Scan for the cell matching the given text and deliver its (x, y) coordinate at center. 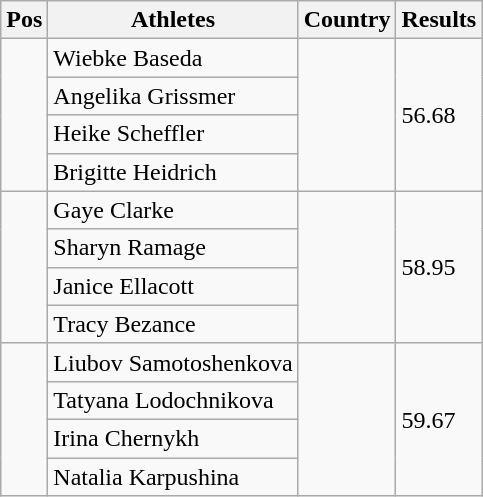
Liubov Samotoshenkova (173, 362)
Pos (24, 20)
Janice Ellacott (173, 286)
Angelika Grissmer (173, 96)
Country (347, 20)
Wiebke Baseda (173, 58)
Gaye Clarke (173, 210)
Sharyn Ramage (173, 248)
Brigitte Heidrich (173, 172)
Heike Scheffler (173, 134)
Irina Chernykh (173, 438)
Results (439, 20)
Tatyana Lodochnikova (173, 400)
58.95 (439, 267)
Athletes (173, 20)
Natalia Karpushina (173, 477)
59.67 (439, 419)
Tracy Bezance (173, 324)
56.68 (439, 115)
